For the text-containing cell, return its midpoint in (X, Y) coordinate format. 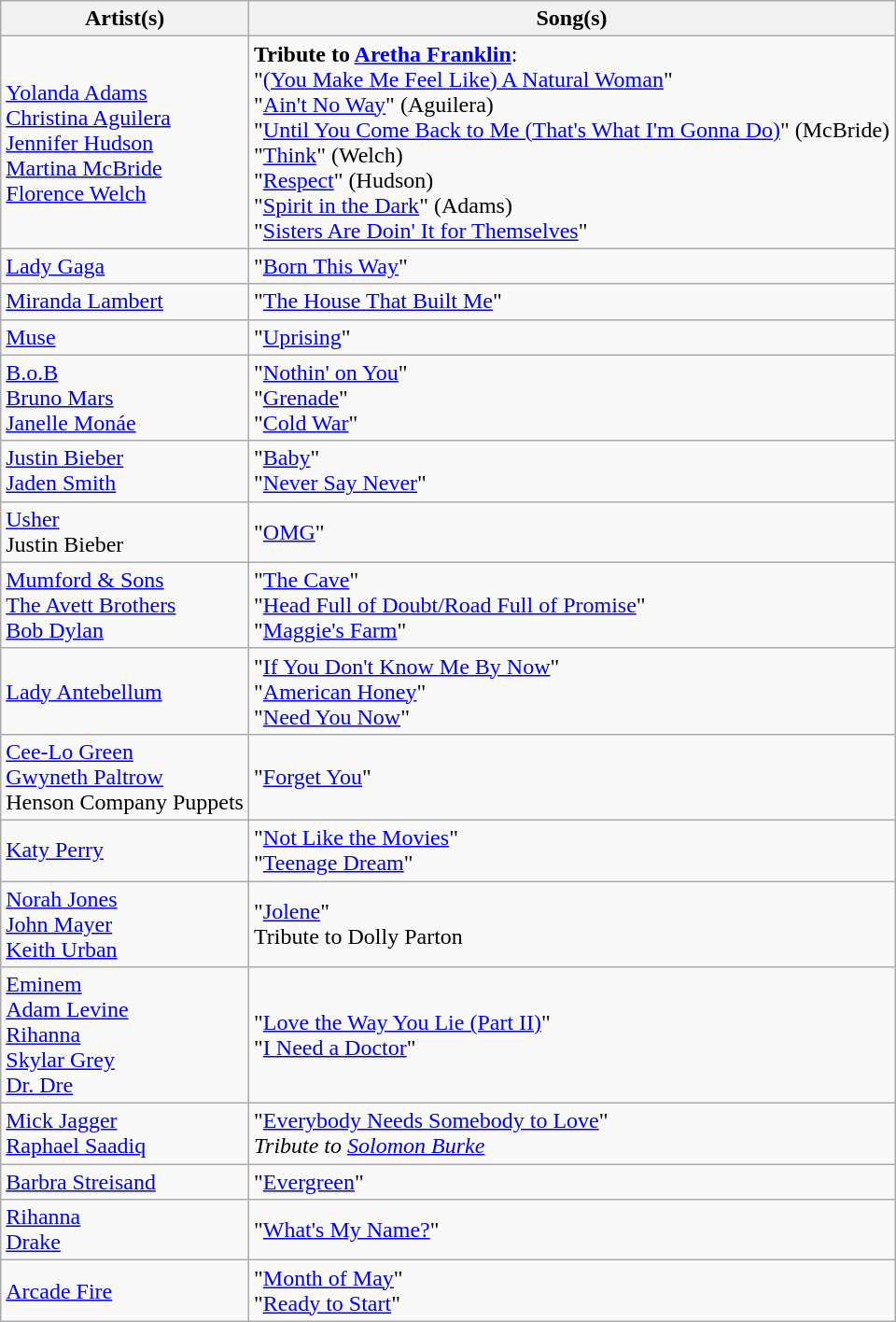
Lady Gaga (125, 266)
Artist(s) (125, 19)
"Not Like the Movies""Teenage Dream" (571, 850)
"Everybody Needs Somebody to Love"Tribute to Solomon Burke (571, 1133)
"If You Don't Know Me By Now""American Honey""Need You Now" (571, 691)
Mick Jagger Raphael Saadiq (125, 1133)
"Evergreen" (571, 1182)
Muse (125, 337)
"What's My Name?" (571, 1231)
"OMG" (571, 532)
"Born This Way" (571, 266)
Usher Justin Bieber (125, 532)
Cee-Lo GreenGwyneth PaltrowHenson Company Puppets (125, 777)
Justin Bieber Jaden Smith (125, 471)
Katy Perry (125, 850)
"Uprising" (571, 337)
"The Cave""Head Full of Doubt/Road Full of Promise""Maggie's Farm" (571, 605)
Song(s) (571, 19)
Arcade Fire (125, 1290)
Lady Antebellum (125, 691)
"Baby""Never Say Never" (571, 471)
Eminem Adam LevineRihannaSkylar GreyDr. Dre (125, 1035)
Mumford & Sons The Avett Brothers Bob Dylan (125, 605)
Norah JonesJohn MayerKeith Urban (125, 924)
Yolanda AdamsChristina AguileraJennifer HudsonMartina McBrideFlorence Welch (125, 142)
"Love the Way You Lie (Part II)""I Need a Doctor" (571, 1035)
RihannaDrake (125, 1231)
"The House That Built Me" (571, 302)
"Forget You" (571, 777)
Miranda Lambert (125, 302)
B.o.BBruno MarsJanelle Monáe (125, 398)
"Jolene"Tribute to Dolly Parton (571, 924)
Barbra Streisand (125, 1182)
"Month of May""Ready to Start" (571, 1290)
"Nothin' on You""Grenade""Cold War" (571, 398)
